Provide the (x, y) coordinate of the cell's center where the given text is located.  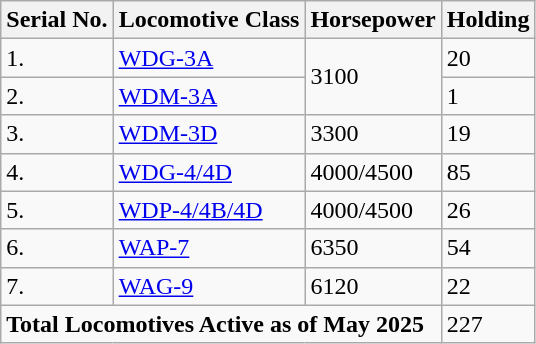
WDM-3A (209, 96)
4. (57, 172)
Holding (488, 20)
WAG-9 (209, 286)
7. (57, 286)
3300 (373, 134)
6120 (373, 286)
19 (488, 134)
26 (488, 210)
22 (488, 286)
WDG-4/4D (209, 172)
1. (57, 58)
WDP-4/4B/4D (209, 210)
5. (57, 210)
85 (488, 172)
1 (488, 96)
WDM-3D (209, 134)
2. (57, 96)
227 (488, 324)
Locomotive Class (209, 20)
Horsepower (373, 20)
WDG-3A (209, 58)
6350 (373, 248)
3. (57, 134)
Total Locomotives Active as of May 2025 (221, 324)
WAP-7 (209, 248)
20 (488, 58)
Serial No. (57, 20)
54 (488, 248)
3100 (373, 77)
6. (57, 248)
